Extract the (x, y) coordinate from the center of the cell holding the provided text.  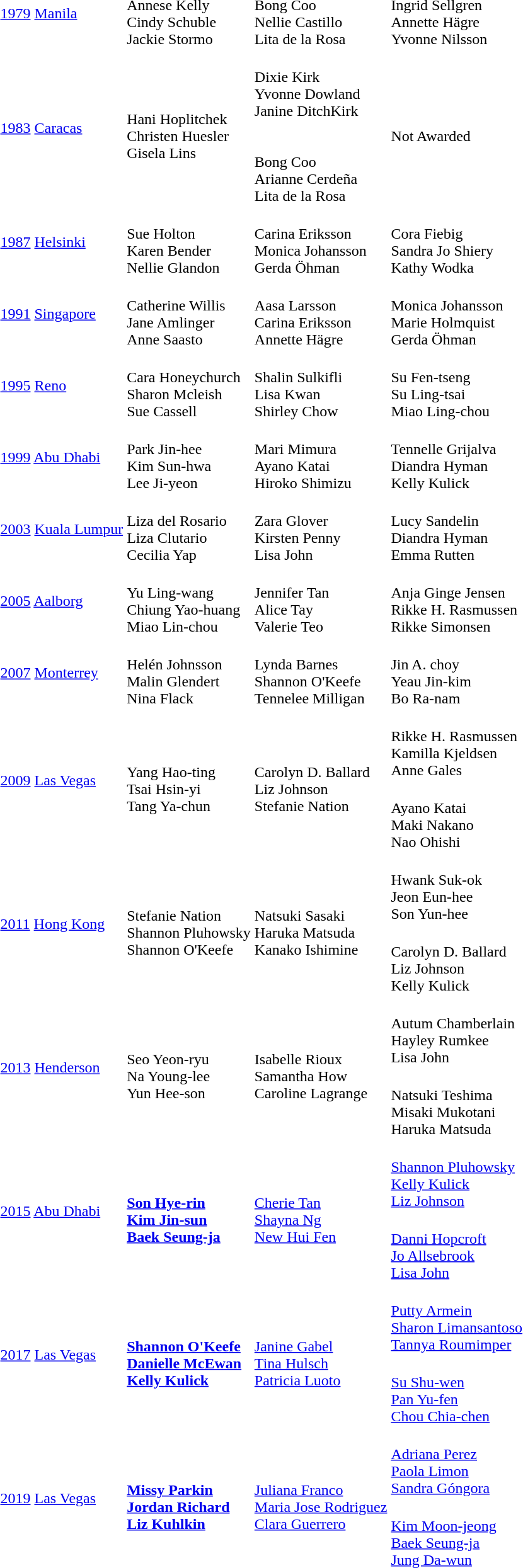
Aasa LarssonCarina ErikssonAnnette Hägre (321, 314)
Mari MimuraAyano KataiHiroko Shimizu (321, 457)
Seo Yeon-ryuNa Young-leeYun Hee-son (189, 1068)
Carina ErikssonMonica JohanssonGerda Öhman (321, 242)
Yu Ling-wangChiung Yao-huangMiao Lin-chou (189, 601)
Natsuki SasakiHaruka MatsudaKanako Ishimine (321, 924)
Helén JohnssonMalin GlendertNina Flack (189, 673)
Dixie Kirk Yvonne Dowland Janine DitchKirkBong Coo Arianne CerdeñaLita de la Rosa (321, 128)
Sue HoltonKaren BenderNellie Glandon (189, 242)
Jennifer TanAlice TayValerie Teo (321, 601)
Isabelle RiouxSamantha HowCaroline Lagrange (321, 1068)
Lynda BarnesShannon O'KeefeTennelee Milligan (321, 673)
Zara GloverKirsten PennyLisa John (321, 529)
Carolyn D. BallardLiz JohnsonStefanie Nation (321, 781)
Park Jin-heeKim Sun-hwaLee Ji-yeon (189, 457)
Cherie TanShayna NgNew Hui Fen (321, 1212)
Stefanie NationShannon PluhowskyShannon O'Keefe (189, 924)
Son Hye-rinKim Jin-sunBaek Seung-ja (189, 1212)
Catherine WillisJane AmlingerAnne Saasto (189, 314)
Janine GabelTina HulschPatricia Luoto (321, 1355)
Cara HoneychurchSharon McleishSue Cassell (189, 385)
Liza del RosarioLiza ClutarioCecilia Yap (189, 529)
Yang Hao-tingTsai Hsin-yiTang Ya-chun (189, 781)
Hani HoplitchekChristen HueslerGisela Lins (189, 128)
Shalin SulkifliLisa KwanShirley Chow (321, 385)
Shannon O'KeefeDanielle McEwanKelly Kulick (189, 1355)
